Scan for the cell matching the given text and deliver its (X, Y) coordinate at center. 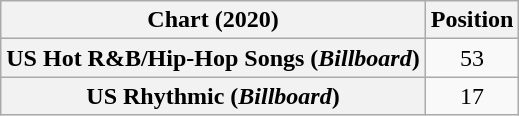
Position (472, 20)
53 (472, 58)
US Hot R&B/Hip-Hop Songs (Billboard) (213, 58)
US Rhythmic (Billboard) (213, 96)
17 (472, 96)
Chart (2020) (213, 20)
